Output the [X, Y] coordinate of the center of the cell containing the given text.  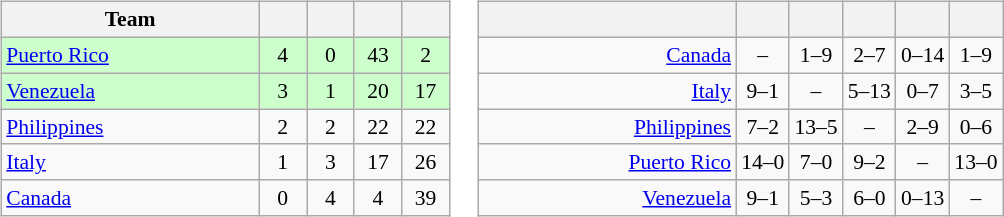
43 [378, 55]
2–7 [870, 55]
7–0 [816, 162]
39 [426, 198]
13–5 [816, 127]
3–5 [976, 91]
13–0 [976, 162]
6–0 [870, 198]
2–9 [922, 127]
0–7 [922, 91]
14–0 [762, 162]
0–14 [922, 55]
9–2 [870, 162]
20 [378, 91]
0–13 [922, 198]
7–2 [762, 127]
26 [426, 162]
0–6 [976, 127]
5–3 [816, 198]
5–13 [870, 91]
Team [130, 20]
